For the text-containing cell, return its midpoint in [X, Y] coordinate format. 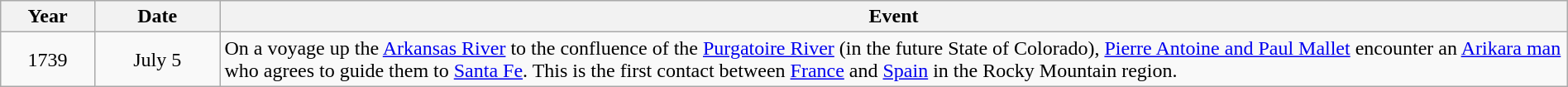
Date [157, 17]
Year [48, 17]
Event [893, 17]
July 5 [157, 60]
1739 [48, 60]
